Identify which cell holds the provided text, then report its [X, Y] central coordinate. 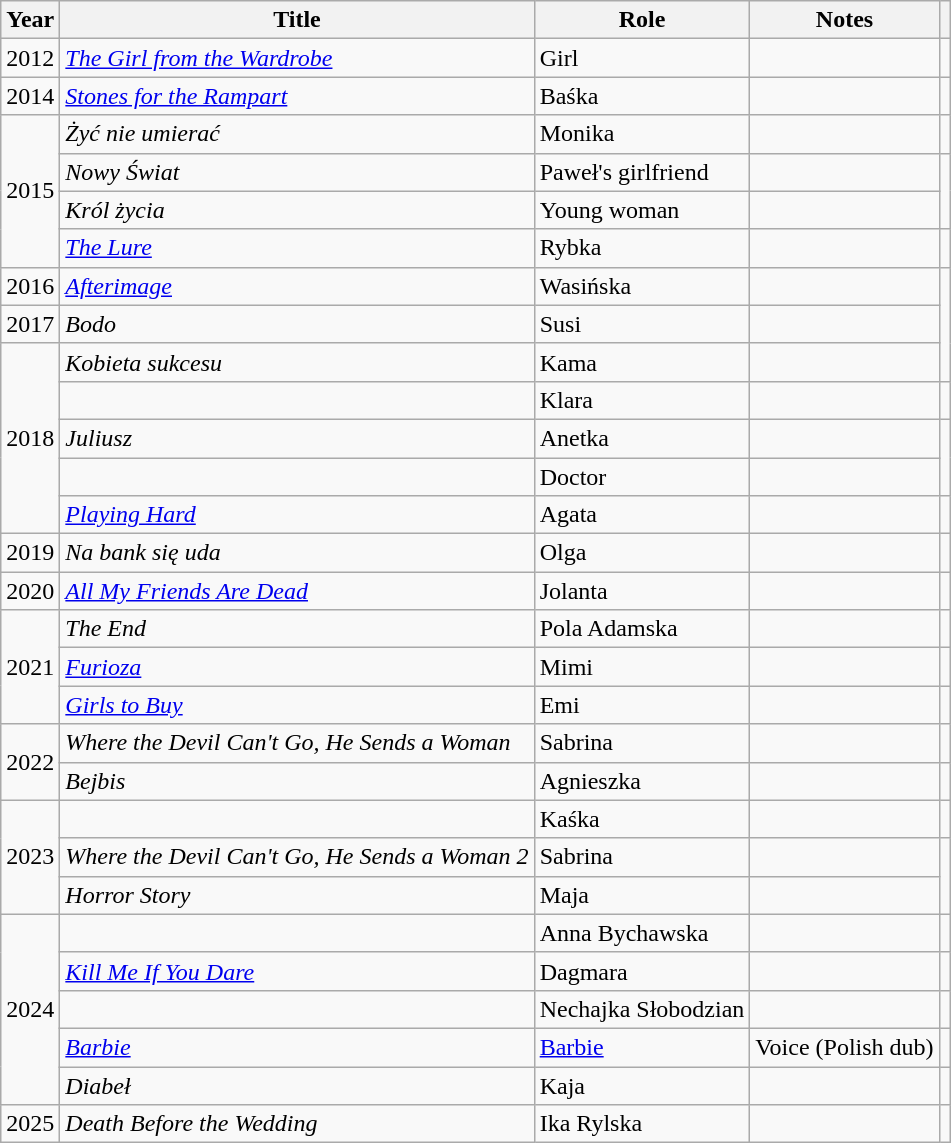
Notes [844, 20]
Anetka [642, 438]
Role [642, 20]
Anna Bychawska [642, 933]
Bejbis [297, 781]
Na bank się uda [297, 553]
2021 [30, 667]
Żyć nie umierać [297, 134]
Mimi [642, 667]
2016 [30, 286]
2023 [30, 857]
Kaja [642, 1085]
2019 [30, 553]
Kill Me If You Dare [297, 971]
2012 [30, 58]
Rybka [642, 248]
Death Before the Wedding [297, 1124]
Furioza [297, 667]
Baśka [642, 96]
2017 [30, 324]
Dagmara [642, 971]
Klara [642, 400]
Olga [642, 553]
Maja [642, 895]
2015 [30, 191]
Where the Devil Can't Go, He Sends a Woman [297, 743]
Agata [642, 515]
Nechajka Słobodzian [642, 1009]
Król życia [297, 210]
Paweł's girlfriend [642, 172]
Jolanta [642, 591]
Bodo [297, 324]
2014 [30, 96]
Kama [642, 362]
Kobieta sukcesu [297, 362]
Emi [642, 705]
Horror Story [297, 895]
Year [30, 20]
Ika Rylska [642, 1124]
Girls to Buy [297, 705]
2022 [30, 762]
The End [297, 629]
Girl [642, 58]
Pola Adamska [642, 629]
Kaśka [642, 819]
Juliusz [297, 438]
Stones for the Rampart [297, 96]
2024 [30, 1009]
Agnieszka [642, 781]
Susi [642, 324]
2025 [30, 1124]
Young woman [642, 210]
Afterimage [297, 286]
Wasińska [642, 286]
Title [297, 20]
All My Friends Are Dead [297, 591]
Nowy Świat [297, 172]
2020 [30, 591]
Playing Hard [297, 515]
The Girl from the Wardrobe [297, 58]
Diabeł [297, 1085]
Doctor [642, 477]
Where the Devil Can't Go, He Sends a Woman 2 [297, 857]
The Lure [297, 248]
Monika [642, 134]
Voice (Polish dub) [844, 1047]
2018 [30, 438]
